From the cell containing the given text, extract its center point as [X, Y] coordinate. 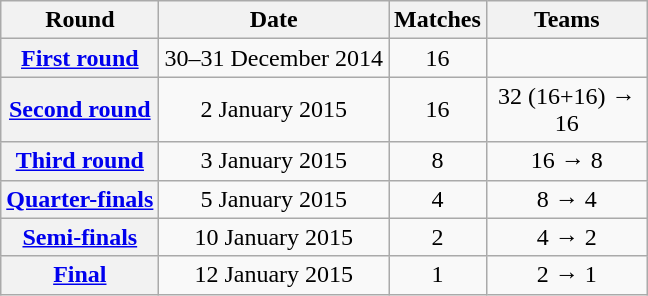
Quarter-finals [80, 199]
Third round [80, 161]
First round [80, 58]
12 January 2015 [274, 275]
Round [80, 20]
10 January 2015 [274, 237]
2 January 2015 [274, 110]
Second round [80, 110]
1 [438, 275]
4 → 2 [566, 237]
8 → 4 [566, 199]
2 → 1 [566, 275]
Final [80, 275]
Semi-finals [80, 237]
2 [438, 237]
30–31 December 2014 [274, 58]
16 → 8 [566, 161]
Teams [566, 20]
3 January 2015 [274, 161]
5 January 2015 [274, 199]
8 [438, 161]
Matches [438, 20]
Date [274, 20]
32 (16+16) → 16 [566, 110]
4 [438, 199]
